Output the (X, Y) coordinate of the center of the cell containing the given text.  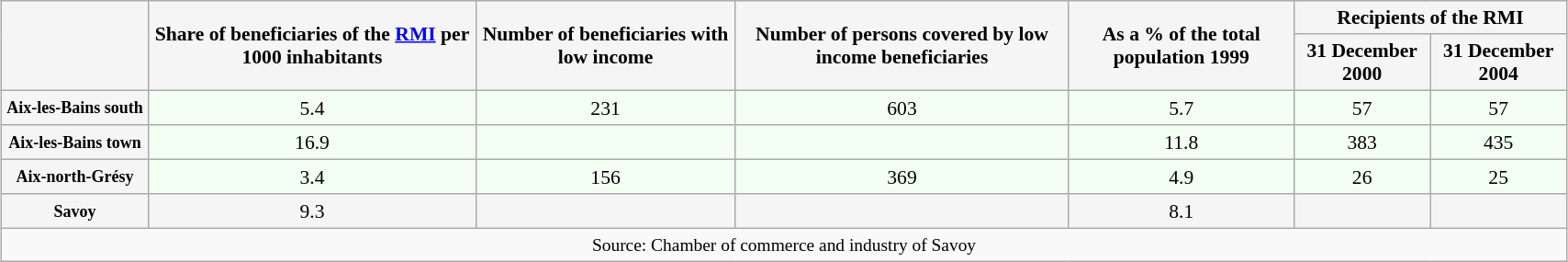
As a % of the total population 1999 (1181, 46)
5.7 (1181, 108)
Number of beneficiaries with low income (605, 46)
Aix-les-Bains south (75, 108)
Source: Chamber of commerce and industry of Savoy (784, 245)
Aix-les-Bains town (75, 143)
26 (1361, 177)
369 (902, 177)
4.9 (1181, 177)
5.4 (312, 108)
383 (1361, 143)
Share of beneficiaries of the RMI per 1000 inhabitants (312, 46)
11.8 (1181, 143)
603 (902, 108)
31 December 2004 (1498, 63)
31 December 2000 (1361, 63)
9.3 (312, 212)
8.1 (1181, 212)
Savoy (75, 212)
Aix-north-Grésy (75, 177)
231 (605, 108)
Number of persons covered by low income beneficiaries (902, 46)
156 (605, 177)
Recipients of the RMI (1430, 17)
16.9 (312, 143)
25 (1498, 177)
435 (1498, 143)
3.4 (312, 177)
